Return [X, Y] of the center of cell containing provided text 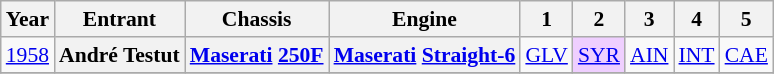
5 [746, 19]
1 [546, 19]
INT [697, 55]
CAE [746, 55]
Chassis [257, 19]
2 [599, 19]
GLV [546, 55]
AIN [649, 55]
Maserati Straight-6 [425, 55]
Entrant [120, 19]
SYR [599, 55]
1958 [28, 55]
André Testut [120, 55]
Engine [425, 19]
Year [28, 19]
Maserati 250F [257, 55]
4 [697, 19]
3 [649, 19]
